Capture the cell that displays the provided text and extract its (x, y) central coordinate. 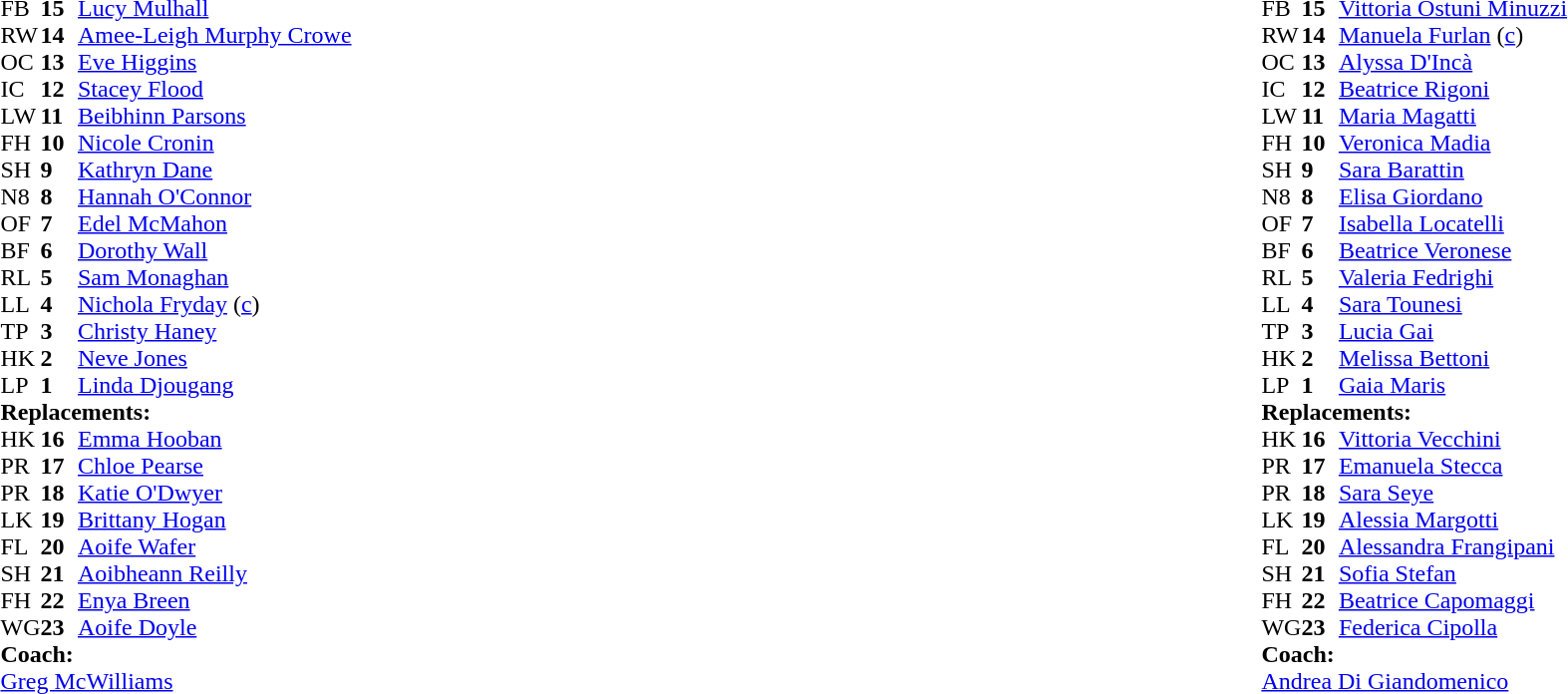
Sara Barattin (1453, 170)
Eve Higgins (215, 62)
Dorothy Wall (215, 251)
Chloe Pearse (215, 467)
Emanuela Stecca (1453, 467)
Isabella Locatelli (1453, 223)
Sara Seye (1453, 493)
Hannah O'Connor (215, 197)
Sofia Stefan (1453, 574)
Elisa Giordano (1453, 197)
Melissa Bettoni (1453, 359)
Katie O'Dwyer (215, 493)
Alyssa D'Incà (1453, 62)
Edel McMahon (215, 223)
Stacey Flood (215, 90)
Brittany Hogan (215, 520)
Beatrice Veronese (1453, 251)
Lucia Gai (1453, 331)
Neve Jones (215, 359)
Sam Monaghan (215, 277)
Beibhinn Parsons (215, 116)
Amee-Leigh Murphy Crowe (215, 36)
Manuela Furlan (c) (1453, 36)
Christy Haney (215, 331)
Alessia Margotti (1453, 520)
Nicole Cronin (215, 144)
Emma Hooban (215, 439)
Maria Magatti (1453, 116)
Valeria Fedrighi (1453, 277)
Enya Breen (215, 600)
Aoife Doyle (215, 628)
Beatrice Rigoni (1453, 90)
Federica Cipolla (1453, 628)
Kathryn Dane (215, 170)
Beatrice Capomaggi (1453, 600)
Linda Djougang (215, 385)
Vittoria Vecchini (1453, 439)
Alessandra Frangipani (1453, 546)
Gaia Maris (1453, 385)
Aoife Wafer (215, 546)
Veronica Madia (1453, 144)
Sara Tounesi (1453, 305)
Aoibheann Reilly (215, 574)
Nichola Fryday (c) (215, 305)
